Provide the [x, y] coordinate of the cell's center where the given text is located.  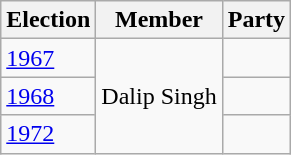
Party [256, 20]
1967 [48, 58]
1968 [48, 96]
Member [159, 20]
Dalip Singh [159, 96]
Election [48, 20]
1972 [48, 134]
